From the cell containing the given text, extract its center point as (X, Y) coordinate. 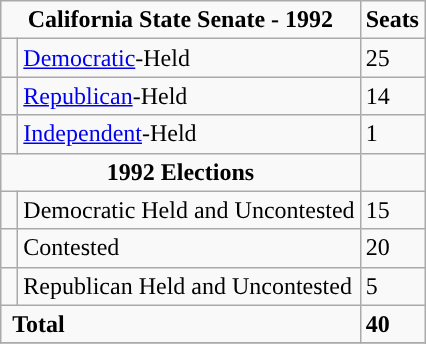
Seats (392, 20)
California State Senate - 1992 (180, 20)
Democratic Held and Uncontested (189, 210)
Total (180, 324)
Independent-Held (189, 134)
25 (392, 58)
5 (392, 286)
Contested (189, 248)
15 (392, 210)
20 (392, 248)
14 (392, 96)
1992 Elections (180, 172)
Democratic-Held (189, 58)
Republican-Held (189, 96)
40 (392, 324)
1 (392, 134)
Republican Held and Uncontested (189, 286)
